Output the (X, Y) coordinate of the center of the cell containing the given text.  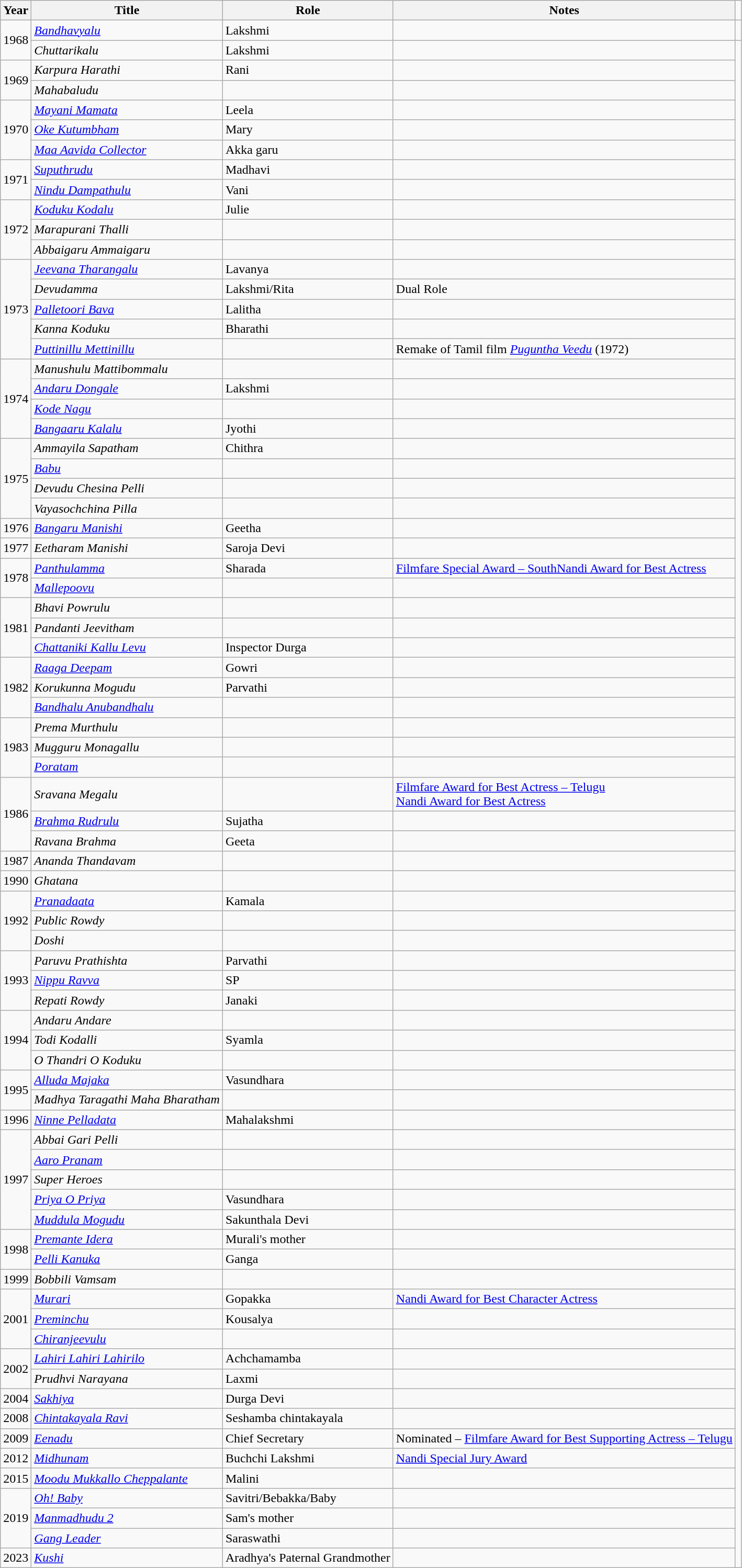
Brahma Rudrulu (127, 821)
Mahalakshmi (308, 1120)
Gang Leader (127, 1538)
Ghatana (127, 881)
Achchamamba (308, 1359)
Mallepoovu (127, 588)
Pelli Kanuka (127, 1259)
O Thandri O Koduku (127, 1060)
Alluda Majaka (127, 1080)
2012 (16, 1458)
Bangaru Manishi (127, 528)
Kushi (127, 1558)
Prema Murthulu (127, 727)
Year (16, 10)
1999 (16, 1279)
Notes (564, 10)
Nandi Special Jury Award (564, 1458)
Priya O Priya (127, 1199)
Nindu Dampathulu (127, 189)
Premante Idera (127, 1239)
1997 (16, 1179)
Chief Secretary (308, 1438)
Manmadhudu 2 (127, 1518)
Chattaniki Kallu Levu (127, 648)
1994 (16, 1040)
Vani (308, 189)
Murali's mother (308, 1239)
Super Heroes (127, 1179)
2001 (16, 1319)
Pranadaata (127, 900)
Aaro Pranam (127, 1159)
1968 (16, 40)
Suputhrudu (127, 170)
Puttinillu Mettinillu (127, 349)
Savitri/Bebakka/Baby (308, 1498)
Jyothi (308, 428)
Ninne Pelladata (127, 1120)
Bangaaru Kalalu (127, 428)
Malini (308, 1478)
Buchchi Lakshmi (308, 1458)
Nippu Ravva (127, 980)
Filmfare Award for Best Actress – TeluguNandi Award for Best Actress (564, 794)
Muddula Mogudu (127, 1220)
Panthulamma (127, 568)
1998 (16, 1249)
Bandhavyalu (127, 30)
1972 (16, 229)
1981 (16, 628)
Karpura Harathi (127, 70)
2023 (16, 1558)
Kode Nagu (127, 409)
Andaru Dongale (127, 389)
Sravana Megalu (127, 794)
Abbaigaru Ammaigaru (127, 250)
Chithra (308, 448)
1986 (16, 814)
1970 (16, 130)
1977 (16, 548)
Leela (308, 110)
1987 (16, 861)
Saraswathi (308, 1538)
Title (127, 10)
Devudu Chesina Pelli (127, 488)
Sakhiya (127, 1398)
Kanna Koduku (127, 329)
Kousalya (308, 1319)
2002 (16, 1369)
Palletoori Bava (127, 309)
Poratam (127, 767)
1975 (16, 478)
Eenadu (127, 1438)
Moodu Mukkallo Cheppalante (127, 1478)
Gopakka (308, 1299)
Bharathi (308, 329)
Korukunna Mogudu (127, 687)
Public Rowdy (127, 921)
Maa Aavida Collector (127, 150)
1982 (16, 687)
2009 (16, 1438)
1992 (16, 920)
Ganga (308, 1259)
Chuttarikalu (127, 50)
Lakshmi/Rita (308, 289)
1995 (16, 1090)
Inspector Durga (308, 648)
Geetha (308, 528)
Nandi Award for Best Character Actress (564, 1299)
Mugguru Monagallu (127, 747)
Syamla (308, 1040)
1971 (16, 179)
Babu (127, 468)
1976 (16, 528)
Eetharam Manishi (127, 548)
Prudhvi Narayana (127, 1379)
Koduku Kodalu (127, 209)
Marapurani Thalli (127, 229)
Abbai Gari Pelli (127, 1140)
Raaga Deepam (127, 668)
Madhya Taragathi Maha Bharatham (127, 1100)
Julie (308, 209)
Paruvu Prathishta (127, 961)
Durga Devi (308, 1398)
1990 (16, 881)
Mary (308, 130)
Ananda Thandavam (127, 861)
Role (308, 10)
Ammayila Sapatham (127, 448)
Pandanti Jeevitham (127, 628)
Bobbili Vamsam (127, 1279)
1969 (16, 80)
Sujatha (308, 821)
Murari (127, 1299)
Nominated – Filmfare Award for Best Supporting Actress – Telugu (564, 1438)
SP (308, 980)
Lahiri Lahiri Lahirilo (127, 1359)
Remake of Tamil film Puguntha Veedu (1972) (564, 349)
Filmfare Special Award – SouthNandi Award for Best Actress (564, 568)
2008 (16, 1418)
Rani (308, 70)
Geeta (308, 841)
1983 (16, 747)
2015 (16, 1478)
Chintakayala Ravi (127, 1418)
Jeevana Tharangalu (127, 269)
Lavanya (308, 269)
Dual Role (564, 289)
Laxmi (308, 1379)
Manushulu Mattibommalu (127, 369)
Todi Kodalli (127, 1040)
Chiranjeevulu (127, 1339)
Gowri (308, 668)
Akka garu (308, 150)
Doshi (127, 941)
Janaki (308, 1000)
Mahabaludu (127, 90)
Devudamma (127, 289)
Saroja Devi (308, 548)
Oh! Baby (127, 1498)
Kamala (308, 900)
Bandhalu Anubandhalu (127, 707)
Sakunthala Devi (308, 1220)
1973 (16, 309)
Oke Kutumbham (127, 130)
1993 (16, 980)
Aradhya's Paternal Grandmother (308, 1558)
Vayasochchina Pilla (127, 508)
Seshamba chintakayala (308, 1418)
Repati Rowdy (127, 1000)
Mayani Mamata (127, 110)
Preminchu (127, 1319)
Sam's mother (308, 1518)
Bhavi Powrulu (127, 608)
Andaru Andare (127, 1020)
Madhavi (308, 170)
1974 (16, 399)
Sharada (308, 568)
2004 (16, 1398)
Lalitha (308, 309)
1996 (16, 1120)
Midhunam (127, 1458)
Ravana Brahma (127, 841)
1978 (16, 578)
2019 (16, 1518)
